Return the [x, y] coordinate for the center point of the cell that contains the specified text.  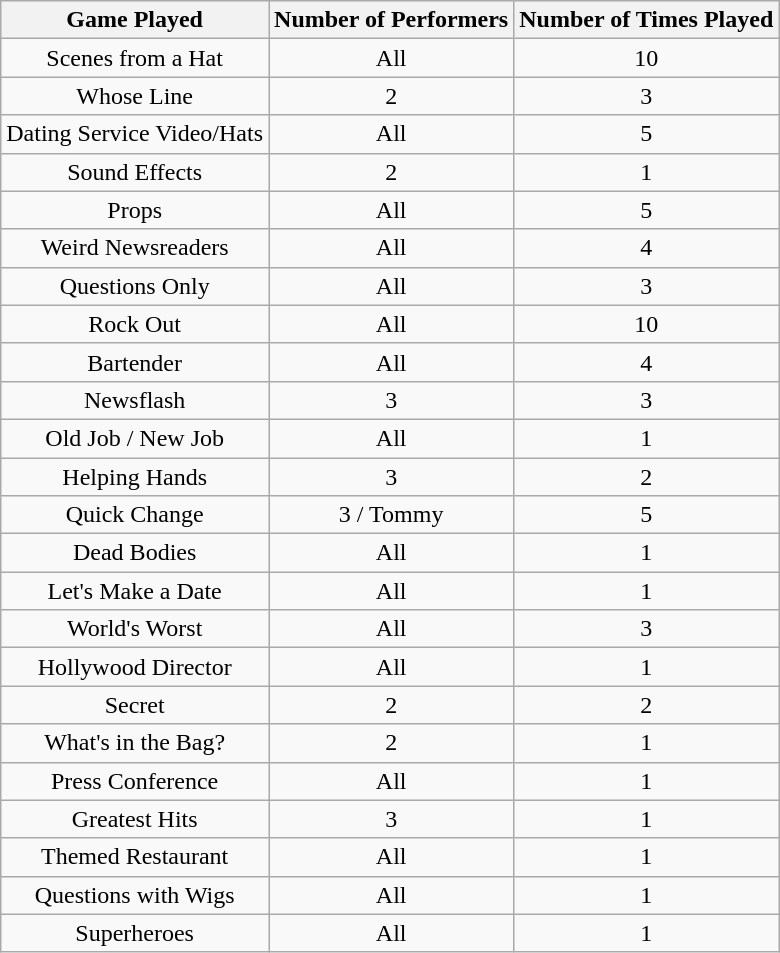
Superheroes [135, 933]
Rock Out [135, 324]
3 / Tommy [392, 515]
Whose Line [135, 96]
Number of Times Played [646, 20]
Weird Newsreaders [135, 248]
Game Played [135, 20]
Quick Change [135, 515]
Old Job / New Job [135, 438]
Questions Only [135, 286]
What's in the Bag? [135, 743]
Bartender [135, 362]
Let's Make a Date [135, 591]
Dating Service Video/Hats [135, 134]
World's Worst [135, 629]
Sound Effects [135, 172]
Questions with Wigs [135, 895]
Themed Restaurant [135, 857]
Greatest Hits [135, 819]
Newsflash [135, 400]
Hollywood Director [135, 667]
Dead Bodies [135, 553]
Scenes from a Hat [135, 58]
Props [135, 210]
Number of Performers [392, 20]
Secret [135, 705]
Helping Hands [135, 477]
Press Conference [135, 781]
